Determine the [x, y] coordinate at the center of the cell enclosing the given text.  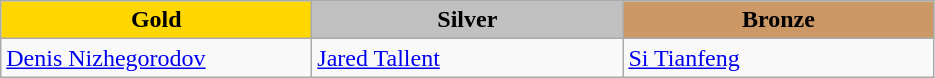
Jared Tallent [468, 58]
Silver [468, 20]
Bronze [778, 20]
Denis Nizhegorodov [156, 58]
Si Tianfeng [778, 58]
Gold [156, 20]
